Locate the cell with the specified text and output its [X, Y] center coordinate. 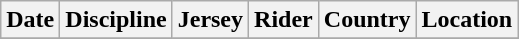
Country [367, 20]
Jersey [210, 20]
Discipline [116, 20]
Rider [284, 20]
Location [467, 20]
Date [30, 20]
